Provide the (X, Y) coordinate of the cell's center where the given text is located.  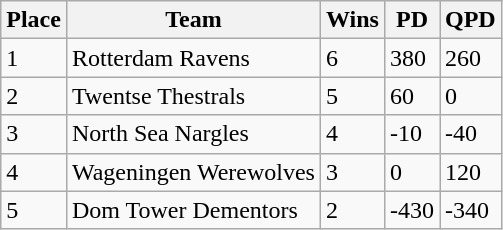
-40 (471, 134)
-340 (471, 210)
Wageningen Werewolves (193, 172)
120 (471, 172)
Place (34, 20)
Team (193, 20)
60 (412, 96)
1 (34, 58)
Dom Tower Dementors (193, 210)
Wins (352, 20)
Twentse Thestrals (193, 96)
260 (471, 58)
6 (352, 58)
North Sea Nargles (193, 134)
QPD (471, 20)
Rotterdam Ravens (193, 58)
-10 (412, 134)
380 (412, 58)
-430 (412, 210)
PD (412, 20)
